Search for the cell housing the specified text and yield its (x, y) center coordinate. 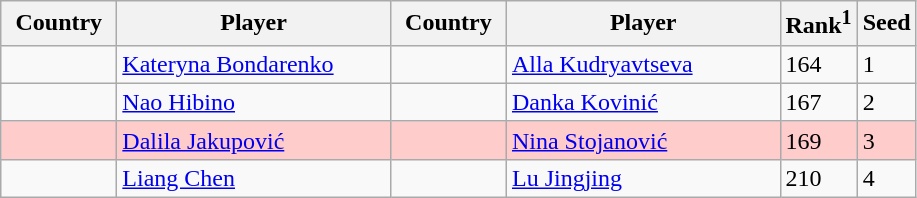
4 (886, 178)
2 (886, 102)
210 (818, 178)
Nao Hibino (254, 102)
164 (818, 64)
Nina Stojanović (643, 140)
Liang Chen (254, 178)
Lu Jingjing (643, 178)
Alla Kudryavtseva (643, 64)
1 (886, 64)
169 (818, 140)
Dalila Jakupović (254, 140)
167 (818, 102)
Danka Kovinić (643, 102)
Seed (886, 24)
Rank1 (818, 24)
3 (886, 140)
Kateryna Bondarenko (254, 64)
